From the cell containing the given text, extract its center point as (x, y) coordinate. 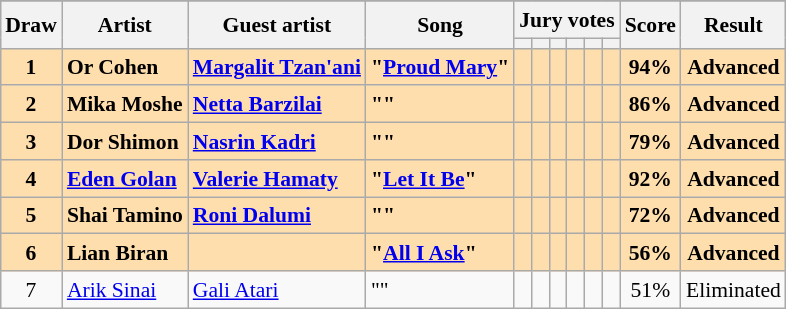
Margalit Tzan'ani (277, 66)
92% (650, 178)
6 (31, 252)
Score (650, 24)
56% (650, 252)
79% (650, 142)
"All I Ask" (440, 252)
1 (31, 66)
Netta Barzilai (277, 104)
7 (31, 290)
86% (650, 104)
72% (650, 216)
Shai Tamino (125, 216)
4 (31, 178)
Guest artist (277, 24)
Eden Golan (125, 178)
Draw (31, 24)
Dor Shimon (125, 142)
Result (734, 24)
Roni Dalumi (277, 216)
Eliminated (734, 290)
Nasrin Kadri (277, 142)
Gali Atari (277, 290)
3 (31, 142)
Jury votes (566, 20)
2 (31, 104)
Arik Sinai (125, 290)
"Let It Be" (440, 178)
5 (31, 216)
Artist (125, 24)
"Proud Mary" (440, 66)
Lian Biran (125, 252)
Song (440, 24)
Or Cohen (125, 66)
Valerie Hamaty (277, 178)
51% (650, 290)
Mika Moshe (125, 104)
94% (650, 66)
